Detect which cell encompasses the target text, then output its [x, y] center coordinate. 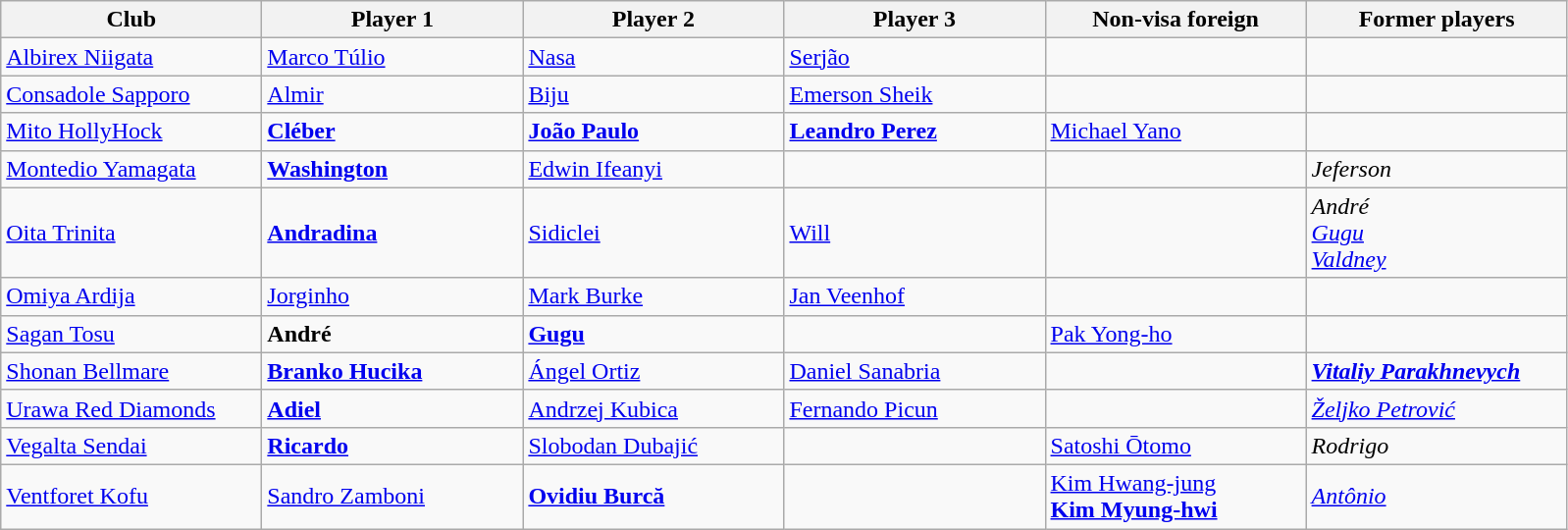
Kim Hwang-jung Kim Myung-hwi [1176, 497]
Club [131, 20]
Player 2 [653, 20]
Will [915, 233]
Washington [392, 169]
João Paulo [653, 132]
Jan Veenhof [915, 296]
Nasa [653, 57]
Adiel [392, 408]
Slobodan Dubajić [653, 446]
Omiya Ardija [131, 296]
Sidiclei [653, 233]
Marco Túlio [392, 57]
Player 3 [915, 20]
Serjão [915, 57]
Ovidiu Burcă [653, 497]
Cléber [392, 132]
Ricardo [392, 446]
Antônio [1437, 497]
Sagan Tosu [131, 334]
Montedio Yamagata [131, 169]
André Gugu Valdney [1437, 233]
Michael Yano [1176, 132]
Mark Burke [653, 296]
Vegalta Sendai [131, 446]
Fernando Picun [915, 408]
Vitaliy Parakhnevych [1437, 371]
Sandro Zamboni [392, 497]
Consadole Sapporo [131, 94]
Andradina [392, 233]
Jeferson [1437, 169]
Former players [1437, 20]
Satoshi Ōtomo [1176, 446]
Shonan Bellmare [131, 371]
Željko Petrović [1437, 408]
Biju [653, 94]
Almir [392, 94]
Albirex Niigata [131, 57]
Daniel Sanabria [915, 371]
Rodrigo [1437, 446]
Urawa Red Diamonds [131, 408]
Emerson Sheik [915, 94]
Ventforet Kofu [131, 497]
Oita Trinita [131, 233]
Andrzej Kubica [653, 408]
Gugu [653, 334]
Jorginho [392, 296]
Pak Yong-ho [1176, 334]
Player 1 [392, 20]
Mito HollyHock [131, 132]
Edwin Ifeanyi [653, 169]
Ángel Ortiz [653, 371]
André [392, 334]
Leandro Perez [915, 132]
Non-visa foreign [1176, 20]
Branko Hucika [392, 371]
